Return the [x, y] coordinate for the center point of the cell that contains the specified text.  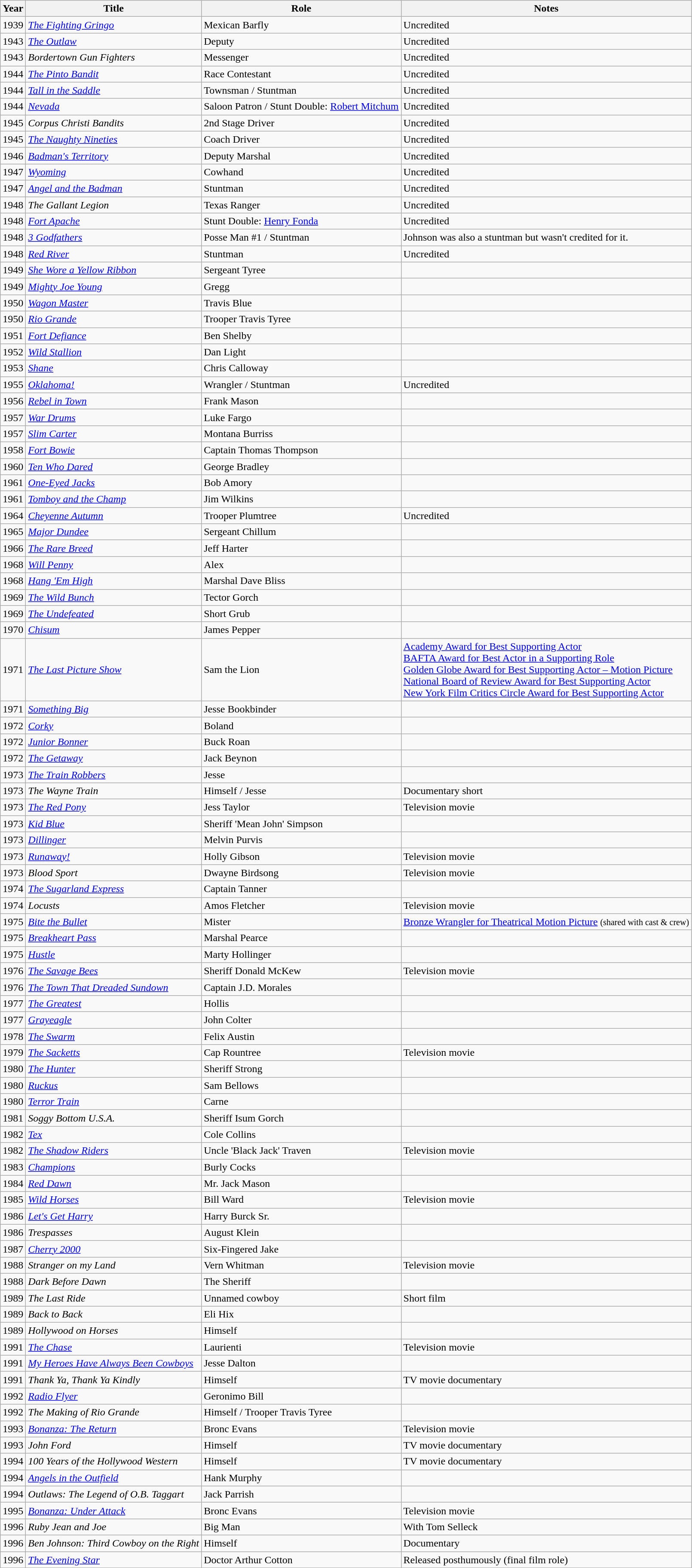
1970 [13, 630]
Corky [113, 725]
Big Man [301, 1527]
Angels in the Outfield [113, 1478]
Locusts [113, 905]
John Ford [113, 1445]
Texas Ranger [301, 205]
Jim Wilkins [301, 499]
The Red Pony [113, 807]
Red Dawn [113, 1183]
Bob Amory [301, 483]
Wild Horses [113, 1200]
1995 [13, 1510]
Cherry 2000 [113, 1249]
Gregg [301, 287]
Geronimo Bill [301, 1396]
Trooper Travis Tyree [301, 319]
Hollywood on Horses [113, 1331]
Vern Whitman [301, 1265]
She Wore a Yellow Ribbon [113, 270]
Wrangler / Stuntman [301, 385]
Captain Tanner [301, 889]
Jeff Harter [301, 548]
Melvin Purvis [301, 840]
Sergeant Chillum [301, 532]
Dwayne Birdsong [301, 873]
The Wayne Train [113, 791]
Runaway! [113, 856]
The Last Picture Show [113, 669]
Hang 'Em High [113, 581]
Tomboy and the Champ [113, 499]
James Pepper [301, 630]
Wild Stallion [113, 352]
John Colter [301, 1020]
1946 [13, 156]
Ten Who Dared [113, 466]
1987 [13, 1249]
Trooper Plumtree [301, 516]
Coach Driver [301, 139]
1951 [13, 336]
Released posthumously (final film role) [546, 1559]
Himself / Trooper Travis Tyree [301, 1412]
1979 [13, 1053]
Unnamed cowboy [301, 1298]
Ruby Jean and Joe [113, 1527]
The Last Ride [113, 1298]
Corpus Christi Bandits [113, 123]
The Sugarland Express [113, 889]
Notes [546, 9]
Alex [301, 565]
Captain Thomas Thompson [301, 450]
Role [301, 9]
The Train Robbers [113, 775]
1978 [13, 1036]
Mexican Barfly [301, 25]
Terror Train [113, 1102]
Felix Austin [301, 1036]
Trespasses [113, 1232]
Red River [113, 254]
Deputy [301, 41]
Hollis [301, 1003]
Documentary [546, 1543]
Townsman / Stuntman [301, 90]
Himself / Jesse [301, 791]
100 Years of the Hollywood Western [113, 1461]
Cowhand [301, 172]
Champions [113, 1167]
Tector Gorch [301, 597]
Hank Murphy [301, 1478]
1966 [13, 548]
Doctor Arthur Cotton [301, 1559]
August Klein [301, 1232]
1965 [13, 532]
Ben Johnson: Third Cowboy on the Right [113, 1543]
The Greatest [113, 1003]
Messenger [301, 58]
The Pinto Bandit [113, 74]
Wyoming [113, 172]
Eli Hix [301, 1314]
Holly Gibson [301, 856]
1981 [13, 1118]
The Shadow Riders [113, 1151]
The Sheriff [301, 1281]
Fort Bowie [113, 450]
Chisum [113, 630]
Boland [301, 725]
Bronze Wrangler for Theatrical Motion Picture (shared with cast & crew) [546, 922]
Burly Cocks [301, 1167]
The Wild Bunch [113, 597]
1983 [13, 1167]
Will Penny [113, 565]
1956 [13, 401]
Let's Get Harry [113, 1216]
Tex [113, 1134]
Cheyenne Autumn [113, 516]
Dark Before Dawn [113, 1281]
Outlaws: The Legend of O.B. Taggart [113, 1494]
Tall in the Saddle [113, 90]
Junior Bonner [113, 742]
The Gallant Legion [113, 205]
Sam Bellows [301, 1085]
Radio Flyer [113, 1396]
Deputy Marshal [301, 156]
Uncle 'Black Jack' Traven [301, 1151]
Johnson was also a stuntman but wasn't credited for it. [546, 238]
Blood Sport [113, 873]
The Chase [113, 1347]
Mighty Joe Young [113, 287]
1953 [13, 368]
Sam the Lion [301, 669]
Kid Blue [113, 824]
3 Godfathers [113, 238]
Stranger on my Land [113, 1265]
Nevada [113, 107]
Marty Hollinger [301, 954]
Laurienti [301, 1347]
Sheriff Isum Gorch [301, 1118]
My Heroes Have Always Been Cowboys [113, 1363]
Dan Light [301, 352]
1960 [13, 466]
Sheriff 'Mean John' Simpson [301, 824]
Rio Grande [113, 319]
The Getaway [113, 758]
The Naughty Nineties [113, 139]
Jesse Dalton [301, 1363]
Captain J.D. Morales [301, 987]
Ben Shelby [301, 336]
Major Dundee [113, 532]
Marshal Dave Bliss [301, 581]
The Fighting Gringo [113, 25]
Title [113, 9]
Soggy Bottom U.S.A. [113, 1118]
The Swarm [113, 1036]
1985 [13, 1200]
Fort Apache [113, 221]
Breakheart Pass [113, 938]
Thank Ya, Thank Ya Kindly [113, 1380]
Luke Fargo [301, 417]
1952 [13, 352]
1958 [13, 450]
Cap Rountree [301, 1053]
Short film [546, 1298]
With Tom Selleck [546, 1527]
Montana Burriss [301, 434]
Ruckus [113, 1085]
The Evening Star [113, 1559]
The Rare Breed [113, 548]
Frank Mason [301, 401]
Travis Blue [301, 303]
Something Big [113, 709]
Bill Ward [301, 1200]
The Undefeated [113, 614]
Short Grub [301, 614]
Jack Parrish [301, 1494]
Bite the Bullet [113, 922]
Bordertown Gun Fighters [113, 58]
Six-Fingered Jake [301, 1249]
The Hunter [113, 1069]
Shane [113, 368]
George Bradley [301, 466]
Harry Burck Sr. [301, 1216]
Angel and the Badman [113, 188]
Stunt Double: Henry Fonda [301, 221]
Back to Back [113, 1314]
1984 [13, 1183]
Sheriff Strong [301, 1069]
Rebel in Town [113, 401]
Fort Defiance [113, 336]
Mister [301, 922]
Marshal Pearce [301, 938]
Jess Taylor [301, 807]
Bonanza: The Return [113, 1429]
1964 [13, 516]
Jesse [301, 775]
Grayeagle [113, 1020]
Buck Roan [301, 742]
Bonanza: Under Attack [113, 1510]
Cole Collins [301, 1134]
Jesse Bookbinder [301, 709]
Slim Carter [113, 434]
Sheriff Donald McKew [301, 971]
The Making of Rio Grande [113, 1412]
Posse Man #1 / Stuntman [301, 238]
Badman's Territory [113, 156]
Chris Calloway [301, 368]
Saloon Patron / Stunt Double: Robert Mitchum [301, 107]
Hustle [113, 954]
1955 [13, 385]
2nd Stage Driver [301, 123]
War Drums [113, 417]
Sergeant Tyree [301, 270]
Oklahoma! [113, 385]
1939 [13, 25]
The Sacketts [113, 1053]
The Outlaw [113, 41]
Jack Beynon [301, 758]
Race Contestant [301, 74]
One-Eyed Jacks [113, 483]
Amos Fletcher [301, 905]
Mr. Jack Mason [301, 1183]
The Savage Bees [113, 971]
Dillinger [113, 840]
Year [13, 9]
Wagon Master [113, 303]
Documentary short [546, 791]
Carne [301, 1102]
The Town That Dreaded Sundown [113, 987]
